Search for the cell housing the specified text and yield its [X, Y] center coordinate. 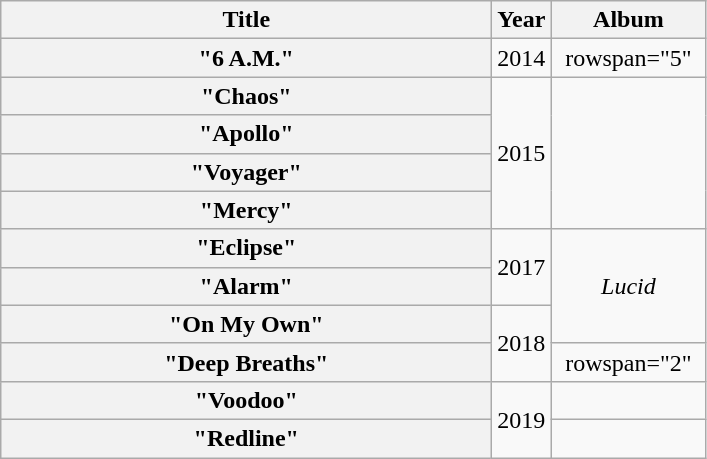
"6 A.M." [246, 58]
"Mercy" [246, 210]
"Eclipse" [246, 248]
"Alarm" [246, 286]
Title [246, 20]
"On My Own" [246, 324]
"Voyager" [246, 172]
Lucid [628, 286]
"Deep Breaths" [246, 362]
2019 [522, 419]
"Chaos" [246, 96]
2018 [522, 343]
2015 [522, 153]
Album [628, 20]
"Apollo" [246, 134]
"Redline" [246, 438]
2014 [522, 58]
2017 [522, 267]
Year [522, 20]
rowspan="5" [628, 58]
"Voodoo" [246, 400]
rowspan="2" [628, 362]
